Extract the [x, y] coordinate from the center of the cell holding the provided text.  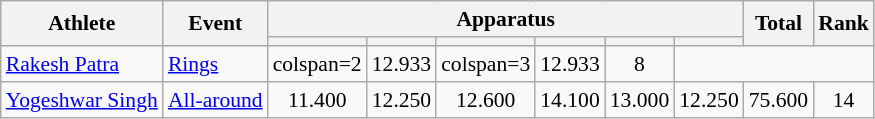
8 [640, 64]
Rank [844, 24]
14.100 [570, 100]
All-around [216, 100]
Event [216, 24]
colspan=3 [486, 64]
Rings [216, 64]
Total [778, 24]
Yogeshwar Singh [82, 100]
11.400 [318, 100]
Rakesh Patra [82, 64]
Athlete [82, 24]
14 [844, 100]
75.600 [778, 100]
13.000 [640, 100]
Apparatus [506, 19]
colspan=2 [318, 64]
12.600 [486, 100]
